Return (x, y) of the center of cell containing provided text 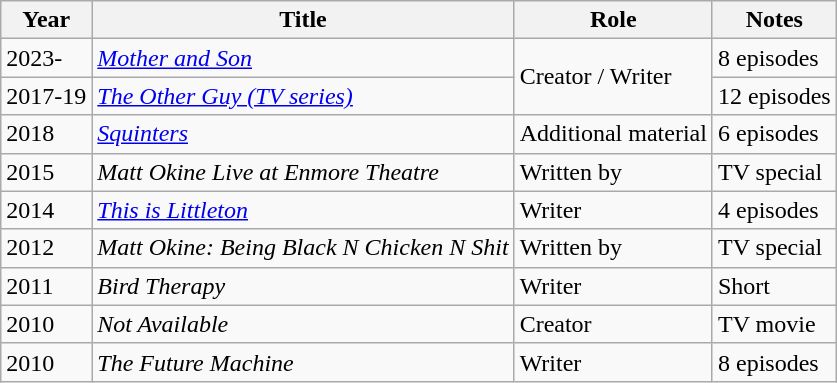
4 episodes (774, 210)
Creator (613, 324)
The Future Machine (303, 362)
6 episodes (774, 134)
The Other Guy (TV series) (303, 96)
Not Available (303, 324)
Mother and Son (303, 58)
Year (46, 20)
Squinters (303, 134)
Matt Okine Live at Enmore Theatre (303, 172)
2014 (46, 210)
Matt Okine: Being Black N Chicken N Shit (303, 248)
Role (613, 20)
Title (303, 20)
Additional material (613, 134)
Creator / Writer (613, 77)
2017-19 (46, 96)
12 episodes (774, 96)
Bird Therapy (303, 286)
2011 (46, 286)
2023- (46, 58)
This is Littleton (303, 210)
TV movie (774, 324)
Short (774, 286)
2015 (46, 172)
2018 (46, 134)
2012 (46, 248)
Notes (774, 20)
